Find where the given text appears and provide that cell's center as [x, y] coordinate. 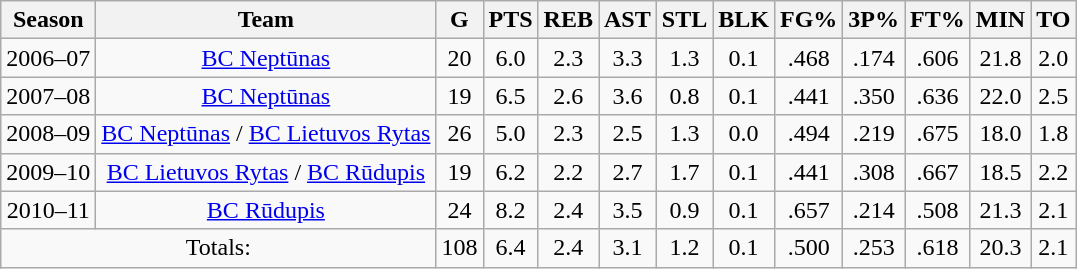
18.5 [1000, 172]
.219 [874, 134]
2009–10 [48, 172]
MIN [1000, 20]
G [460, 20]
.174 [874, 58]
.675 [938, 134]
PTS [510, 20]
.508 [938, 210]
3.3 [627, 58]
.500 [808, 248]
22.0 [1000, 96]
20 [460, 58]
.657 [808, 210]
BC Rūdupis [266, 210]
8.2 [510, 210]
.494 [808, 134]
STL [684, 20]
3.1 [627, 248]
FT% [938, 20]
2.6 [568, 96]
BLK [744, 20]
21.3 [1000, 210]
.468 [808, 58]
BC Lietuvos Rytas / BC Rūdupis [266, 172]
1.2 [684, 248]
6.0 [510, 58]
18.0 [1000, 134]
Team [266, 20]
2.0 [1054, 58]
24 [460, 210]
0.0 [744, 134]
3.6 [627, 96]
.350 [874, 96]
TO [1054, 20]
21.8 [1000, 58]
6.2 [510, 172]
6.5 [510, 96]
.606 [938, 58]
2008–09 [48, 134]
26 [460, 134]
.667 [938, 172]
5.0 [510, 134]
0.8 [684, 96]
3P% [874, 20]
0.9 [684, 210]
.636 [938, 96]
1.8 [1054, 134]
3.5 [627, 210]
2.7 [627, 172]
.618 [938, 248]
1.7 [684, 172]
2010–11 [48, 210]
108 [460, 248]
Season [48, 20]
REB [568, 20]
Totals: [218, 248]
AST [627, 20]
BC Neptūnas / BC Lietuvos Rytas [266, 134]
.214 [874, 210]
.308 [874, 172]
2006–07 [48, 58]
6.4 [510, 248]
FG% [808, 20]
.253 [874, 248]
2007–08 [48, 96]
20.3 [1000, 248]
